For the text-containing cell, return its midpoint in [x, y] coordinate format. 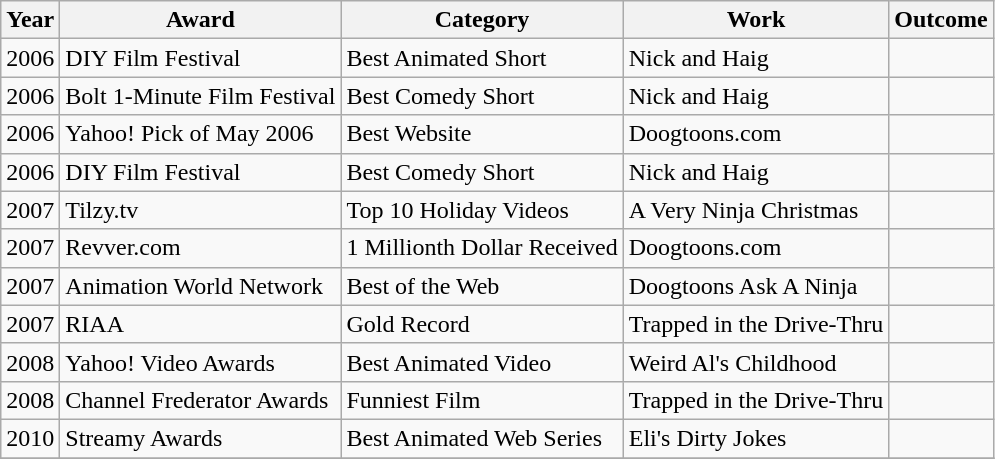
Eli's Dirty Jokes [756, 438]
Best Animated Short [482, 58]
Award [200, 20]
Yahoo! Video Awards [200, 362]
Best Animated Video [482, 362]
Bolt 1-Minute Film Festival [200, 96]
Best Website [482, 134]
Outcome [941, 20]
Gold Record [482, 324]
Best of the Web [482, 286]
Tilzy.tv [200, 210]
Yahoo! Pick of May 2006 [200, 134]
Year [30, 20]
Weird Al's Childhood [756, 362]
Doogtoons Ask A Ninja [756, 286]
Animation World Network [200, 286]
1 Millionth Dollar Received [482, 248]
Top 10 Holiday Videos [482, 210]
Work [756, 20]
Best Animated Web Series [482, 438]
2010 [30, 438]
Funniest Film [482, 400]
Channel Frederator Awards [200, 400]
Category [482, 20]
RIAA [200, 324]
A Very Ninja Christmas [756, 210]
Streamy Awards [200, 438]
Revver.com [200, 248]
